Pinpoint the cell where the given text exists, returning its (X, Y) midpoint coordinate. 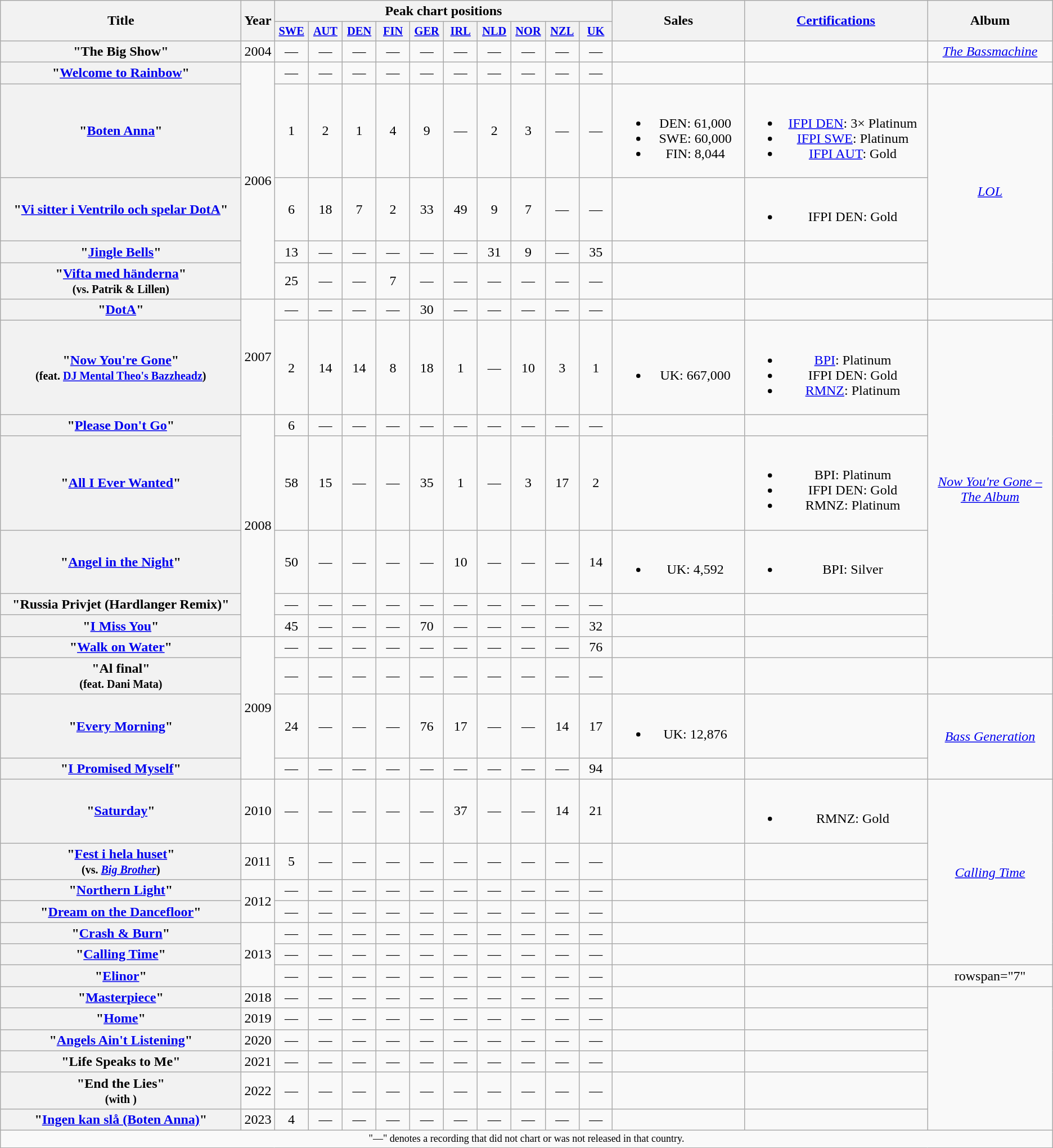
AUT (325, 31)
8 (393, 368)
2018 (258, 997)
2021 (258, 1061)
33 (427, 209)
Peak chart positions (443, 11)
NZL (562, 31)
"DotA" (121, 310)
70 (427, 625)
15 (325, 483)
"Masterpiece" (121, 997)
Certifications (836, 21)
58 (291, 483)
DEN: 61,000SWE: 60,000FIN: 8,044 (678, 130)
"—" denotes a recording that did not chart or was not released in that country. (526, 1138)
"Russia Privjet (Hardlanger Remix)" (121, 604)
GER (427, 31)
"Please Don't Go" (121, 425)
"Vifta med händerna"(vs. Patrik & Lillen) (121, 281)
31 (494, 252)
FIN (393, 31)
"Saturday" (121, 811)
Title (121, 21)
"Life Speaks to Me" (121, 1061)
"Welcome to Rainbow" (121, 73)
"I Promised Myself" (121, 768)
"Boten Anna" (121, 130)
NLD (494, 31)
94 (596, 768)
NOR (528, 31)
Sales (678, 21)
"Elinor" (121, 976)
RMNZ: Gold (836, 811)
2008 (258, 525)
50 (291, 561)
32 (596, 625)
"End the Lies"(with ) (121, 1090)
"Northern Light" (121, 890)
2010 (258, 811)
37 (461, 811)
UK: 12,876 (678, 726)
SWE (291, 31)
"Walk on Water" (121, 647)
Calling Time (990, 872)
13 (291, 252)
2011 (258, 862)
"Dream on the Dancefloor" (121, 912)
IRL (461, 31)
24 (291, 726)
30 (427, 310)
"I Miss You" (121, 625)
"Al final"(feat. Dani Mata) (121, 676)
The Bassmachine (990, 51)
"Crash & Burn" (121, 933)
UK (596, 31)
49 (461, 209)
rowspan="7" (990, 976)
Bass Generation (990, 737)
LOL (990, 191)
"Calling Time" (121, 955)
DEN (359, 31)
Year (258, 21)
"Home" (121, 1019)
2019 (258, 1019)
IFPI DEN: Gold (836, 209)
2013 (258, 955)
"Ingen kan slå (Boten Anna)" (121, 1119)
5 (291, 862)
BPI: Silver (836, 561)
2020 (258, 1040)
21 (596, 811)
Now You're Gone – The Album (990, 489)
"Jingle Bells" (121, 252)
Album (990, 21)
2022 (258, 1090)
2004 (258, 51)
"Every Morning" (121, 726)
"Angel in the Night" (121, 561)
25 (291, 281)
2012 (258, 901)
2009 (258, 708)
2023 (258, 1119)
2006 (258, 181)
"Vi sitter i Ventrilo och spelar DotA" (121, 209)
"Now You're Gone"(feat. DJ Mental Theo's Bazzheadz) (121, 368)
UK: 667,000 (678, 368)
"Fest i hela huset"(vs. Big Brother) (121, 862)
2007 (258, 357)
"The Big Show" (121, 51)
"Angels Ain't Listening" (121, 1040)
UK: 4,592 (678, 561)
45 (291, 625)
"All I Ever Wanted" (121, 483)
IFPI DEN: 3× PlatinumIFPI SWE: PlatinumIFPI AUT: Gold (836, 130)
